Find where the given text appears and provide that cell's center as (x, y) coordinate. 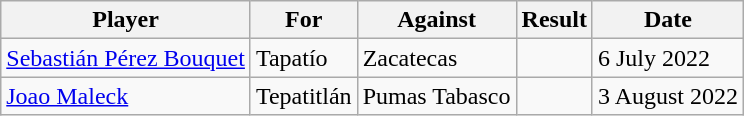
Player (126, 20)
Result (554, 20)
Tepatitlán (304, 96)
Sebastián Pérez Bouquet (126, 58)
Zacatecas (436, 58)
Joao Maleck (126, 96)
For (304, 20)
Against (436, 20)
Pumas Tabasco (436, 96)
Tapatío (304, 58)
Date (668, 20)
6 July 2022 (668, 58)
3 August 2022 (668, 96)
